Capture the cell that displays the provided text and extract its (X, Y) central coordinate. 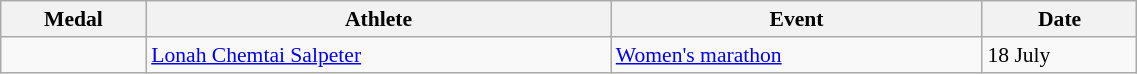
Date (1059, 19)
Medal (74, 19)
Event (797, 19)
Women's marathon (797, 55)
Athlete (378, 19)
18 July (1059, 55)
Lonah Chemtai Salpeter (378, 55)
